For the text-containing cell, return its midpoint in [X, Y] coordinate format. 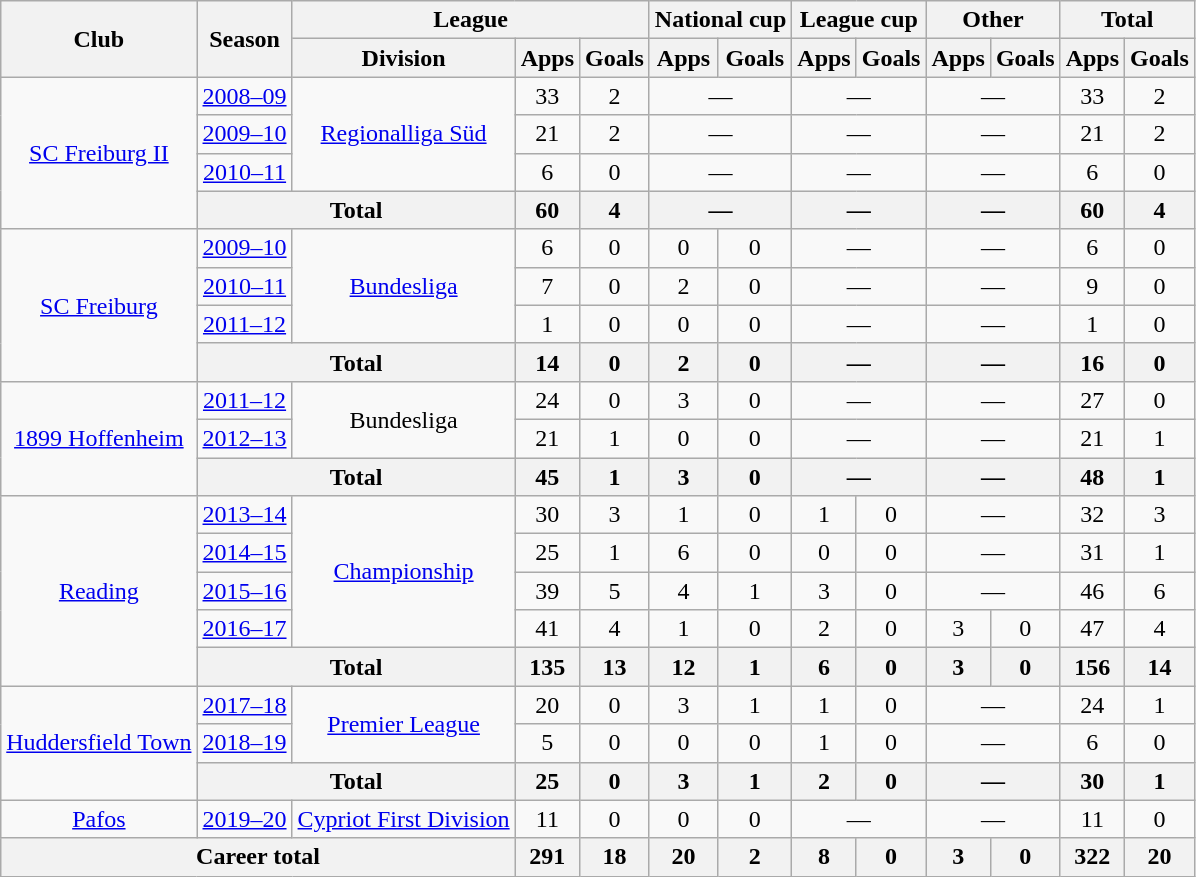
13 [615, 667]
47 [1092, 629]
Club [99, 39]
1899 Hoffenheim [99, 438]
2016–17 [244, 629]
16 [1092, 362]
46 [1092, 591]
2012–13 [244, 438]
156 [1092, 667]
7 [547, 286]
27 [1092, 400]
45 [547, 477]
31 [1092, 553]
Division [404, 58]
2018–19 [244, 743]
Cypriot First Division [404, 819]
Championship [404, 572]
39 [547, 591]
League [470, 20]
Huddersfield Town [99, 743]
2014–15 [244, 553]
32 [1092, 515]
2019–20 [244, 819]
Pafos [99, 819]
135 [547, 667]
Regionalliga Süd [404, 134]
Other [993, 20]
SC Freiburg [99, 305]
48 [1092, 477]
2008–09 [244, 96]
2013–14 [244, 515]
Reading [99, 591]
SC Freiburg II [99, 153]
2017–18 [244, 705]
Premier League [404, 724]
2015–16 [244, 591]
League cup [859, 20]
18 [615, 857]
12 [683, 667]
Season [244, 39]
291 [547, 857]
41 [547, 629]
Career total [258, 857]
9 [1092, 286]
National cup [720, 20]
322 [1092, 857]
8 [824, 857]
